Pinpoint the cell where the given text exists, returning its [X, Y] midpoint coordinate. 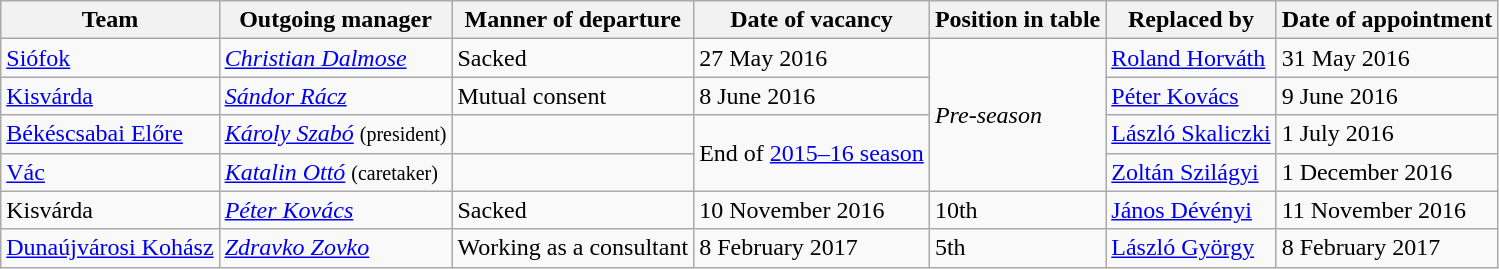
9 June 2016 [1387, 96]
Sándor Rácz [336, 96]
László Skaliczki [1191, 134]
10th [1017, 210]
Date of appointment [1387, 20]
Working as a consultant [573, 248]
5th [1017, 248]
Pre-season [1017, 115]
Dunaújvárosi Kohász [110, 248]
End of 2015–16 season [812, 153]
Vác [110, 172]
Mutual consent [573, 96]
Károly Szabó (president) [336, 134]
8 June 2016 [812, 96]
Christian Dalmose [336, 58]
László György [1191, 248]
11 November 2016 [1387, 210]
10 November 2016 [812, 210]
Katalin Ottó (caretaker) [336, 172]
Békéscsabai Előre [110, 134]
János Dévényi [1191, 210]
Date of vacancy [812, 20]
Siófok [110, 58]
1 July 2016 [1387, 134]
Team [110, 20]
31 May 2016 [1387, 58]
Roland Horváth [1191, 58]
27 May 2016 [812, 58]
Replaced by [1191, 20]
Outgoing manager [336, 20]
1 December 2016 [1387, 172]
Position in table [1017, 20]
Manner of departure [573, 20]
Zdravko Zovko [336, 248]
Zoltán Szilágyi [1191, 172]
